Pinpoint the cell where the given text exists, returning its (X, Y) midpoint coordinate. 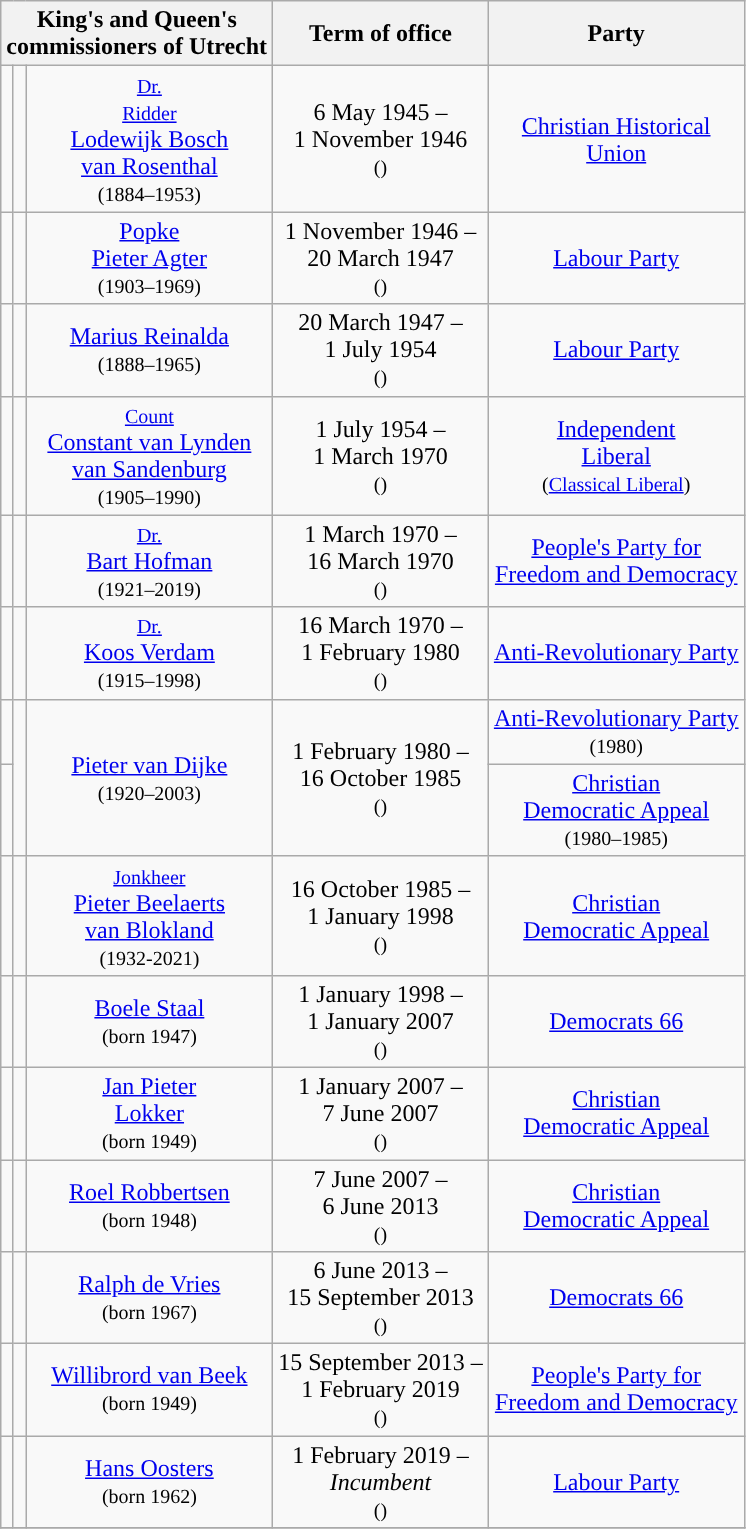
1 February 1980 – 16 October 1985 () (381, 778)
Roel Robbertsen (born 1948) (150, 1206)
Jan Pieter Lokker (born 1949) (150, 1113)
16 March 1970 – 1 February 1980 () (381, 653)
Jonkheer Pieter Beelaerts van Blokland (1932-2021) (150, 916)
1 July 1954 – 1 March 1970 () (381, 456)
Term of office (381, 34)
Anti-Revolutionary Party (1980) (616, 732)
Dr. Ridder Lodewijk Bosch van Rosenthal (1884–1953) (150, 139)
1 January 2007 – 7 June 2007 () (381, 1113)
Popke Pieter Agter (1903–1969) (150, 258)
1 February 2019 – Incumbent () (381, 1482)
16 October 1985 – 1 January 1998 () (381, 916)
Boele Staal (born 1947) (150, 1021)
Willibrord van Beek (born 1949) (150, 1390)
Party (616, 34)
King's and Queen's commissioners of Utrecht (137, 34)
1 November 1946 – 20 March 1947 () (381, 258)
Christian Democratic Appeal (1980–1985) (616, 810)
Hans Oosters (born 1962) (150, 1482)
6 June 2013 – 15 September 2013 () (381, 1298)
1 March 1970 – 16 March 1970 () (381, 561)
Dr. Koos Verdam (1915–1998) (150, 653)
Pieter van Dijke (1920–2003) (150, 778)
Christian Historical Union (616, 139)
20 March 1947 – 1 July 1954 () (381, 350)
1 January 1998 – 1 January 2007 () (381, 1021)
Count Constant van Lynden van Sandenburg (1905–1990) (150, 456)
Marius Reinalda (1888–1965) (150, 350)
Ralph de Vries (born 1967) (150, 1298)
Anti-Revolutionary Party (616, 653)
6 May 1945 – 1 November 1946 () (381, 139)
Independent Liberal (Classical Liberal) (616, 456)
15 September 2013 – 1 February 2019 () (381, 1390)
7 June 2007 – 6 June 2013 () (381, 1206)
Dr. Bart Hofman (1921–2019) (150, 561)
